Return [x, y] of the center of cell containing provided text 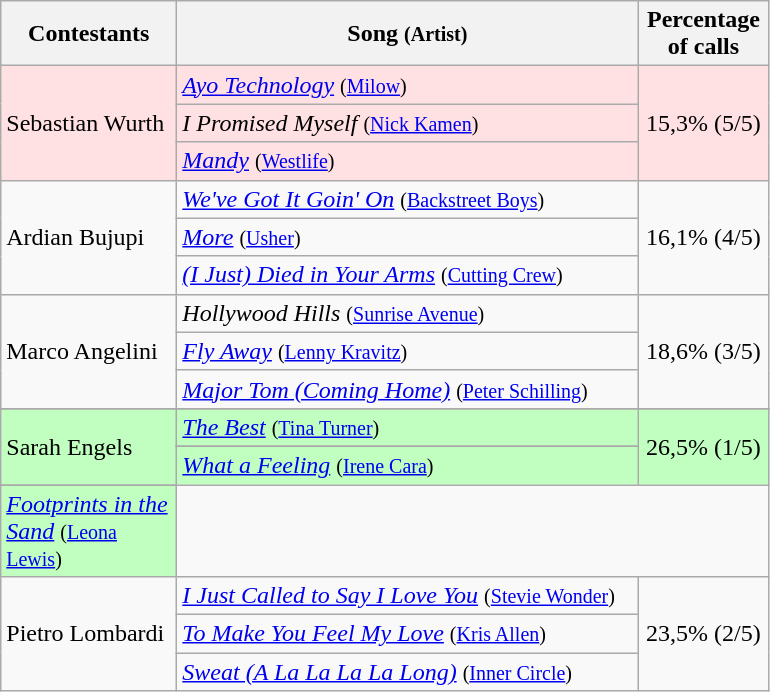
I Promised Myself (Nick Kamen) [408, 123]
Footprints in the Sand (Leona Lewis) [89, 530]
Sweat (A La La La La Long) (Inner Circle) [408, 672]
Song (Artist) [408, 34]
Major Tom (Coming Home) (Peter Schilling) [408, 389]
Sarah Engels [89, 446]
Sebastian Wurth [89, 123]
We've Got It Goin' On (Backstreet Boys) [408, 199]
The Best (Tina Turner) [408, 427]
Hollywood Hills (Sunrise Avenue) [408, 313]
Mandy (Westlife) [408, 161]
Pietro Lombardi [89, 634]
26,5% (1/5) [704, 446]
Ayo Technology (Milow) [408, 85]
Contestants [89, 34]
Fly Away (Lenny Kravitz) [408, 351]
I Just Called to Say I Love You (Stevie Wonder) [408, 596]
(I Just) Died in Your Arms (Cutting Crew) [408, 275]
Percentage of calls [704, 34]
Marco Angelini [89, 351]
15,3% (5/5) [704, 123]
23,5% (2/5) [704, 634]
Ardian Bujupi [89, 237]
18,6% (3/5) [704, 351]
More (Usher) [408, 237]
What a Feeling (Irene Cara) [408, 465]
16,1% (4/5) [704, 237]
To Make You Feel My Love (Kris Allen) [408, 634]
